Determine the [x, y] coordinate at the center of the cell enclosing the given text.  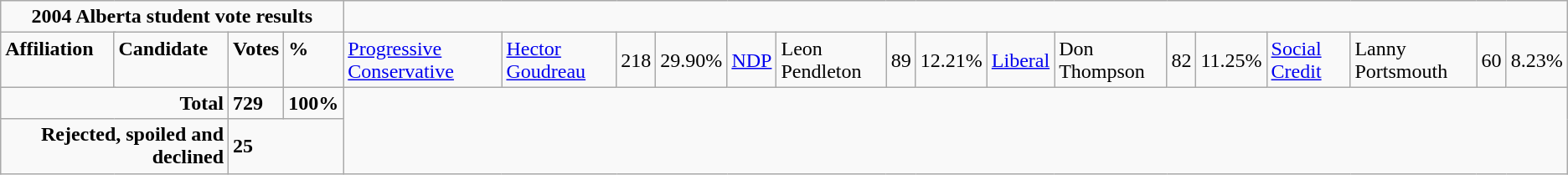
29.90% [692, 60]
Social Credit [1308, 60]
89 [901, 60]
Leon Pendleton [831, 60]
Progressive Conservative [422, 60]
Total [115, 103]
2004 Alberta student vote results [173, 17]
60 [1491, 60]
Don Thompson [1111, 60]
82 [1181, 60]
Affiliation [57, 60]
11.25% [1231, 60]
Liberal [1020, 60]
25 [286, 146]
Hector Goudreau [560, 60]
Lanny Portsmouth [1414, 60]
NDP [752, 60]
729 [256, 103]
218 [637, 60]
12.21% [952, 60]
8.23% [1536, 60]
Votes [256, 60]
100% [313, 103]
% [313, 60]
Candidate [171, 60]
Rejected, spoiled and declined [115, 146]
